For the text-containing cell, return its midpoint in (x, y) coordinate format. 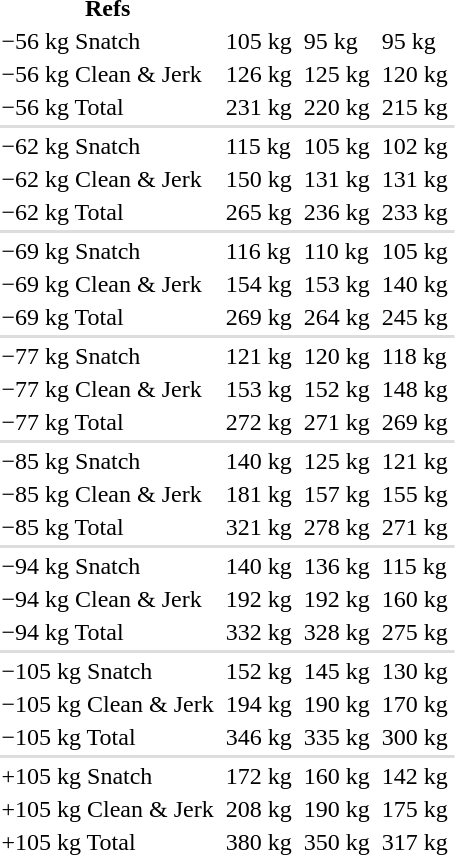
231 kg (258, 107)
−77 kg Clean & Jerk (108, 389)
245 kg (414, 317)
−85 kg Snatch (108, 461)
272 kg (258, 422)
−69 kg Total (108, 317)
−77 kg Total (108, 422)
142 kg (414, 776)
170 kg (414, 704)
−85 kg Clean & Jerk (108, 494)
236 kg (336, 212)
−105 kg Snatch (108, 671)
275 kg (414, 632)
−62 kg Clean & Jerk (108, 179)
328 kg (336, 632)
335 kg (336, 737)
181 kg (258, 494)
−105 kg Total (108, 737)
−94 kg Total (108, 632)
+105 kg Clean & Jerk (108, 809)
−85 kg Total (108, 527)
−62 kg Snatch (108, 146)
265 kg (258, 212)
157 kg (336, 494)
−94 kg Snatch (108, 566)
278 kg (336, 527)
110 kg (336, 251)
154 kg (258, 284)
−56 kg Total (108, 107)
194 kg (258, 704)
172 kg (258, 776)
−69 kg Snatch (108, 251)
+105 kg Snatch (108, 776)
−105 kg Clean & Jerk (108, 704)
233 kg (414, 212)
148 kg (414, 389)
−77 kg Snatch (108, 356)
136 kg (336, 566)
102 kg (414, 146)
−69 kg Clean & Jerk (108, 284)
346 kg (258, 737)
300 kg (414, 737)
145 kg (336, 671)
332 kg (258, 632)
150 kg (258, 179)
−62 kg Total (108, 212)
215 kg (414, 107)
−56 kg Clean & Jerk (108, 74)
175 kg (414, 809)
116 kg (258, 251)
208 kg (258, 809)
321 kg (258, 527)
126 kg (258, 74)
−94 kg Clean & Jerk (108, 599)
220 kg (336, 107)
155 kg (414, 494)
118 kg (414, 356)
−56 kg Snatch (108, 41)
130 kg (414, 671)
264 kg (336, 317)
